Pinpoint the cell where the given text exists, returning its (x, y) midpoint coordinate. 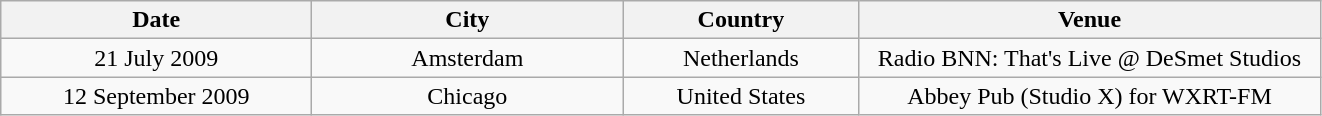
City (468, 20)
Abbey Pub (Studio X) for WXRT-FM (1090, 96)
12 September 2009 (156, 96)
Radio BNN: That's Live @ DeSmet Studios (1090, 58)
Amsterdam (468, 58)
Netherlands (741, 58)
United States (741, 96)
21 July 2009 (156, 58)
Venue (1090, 20)
Country (741, 20)
Chicago (468, 96)
Date (156, 20)
